Provide the (x, y) coordinate of the cell's center where the given text is located.  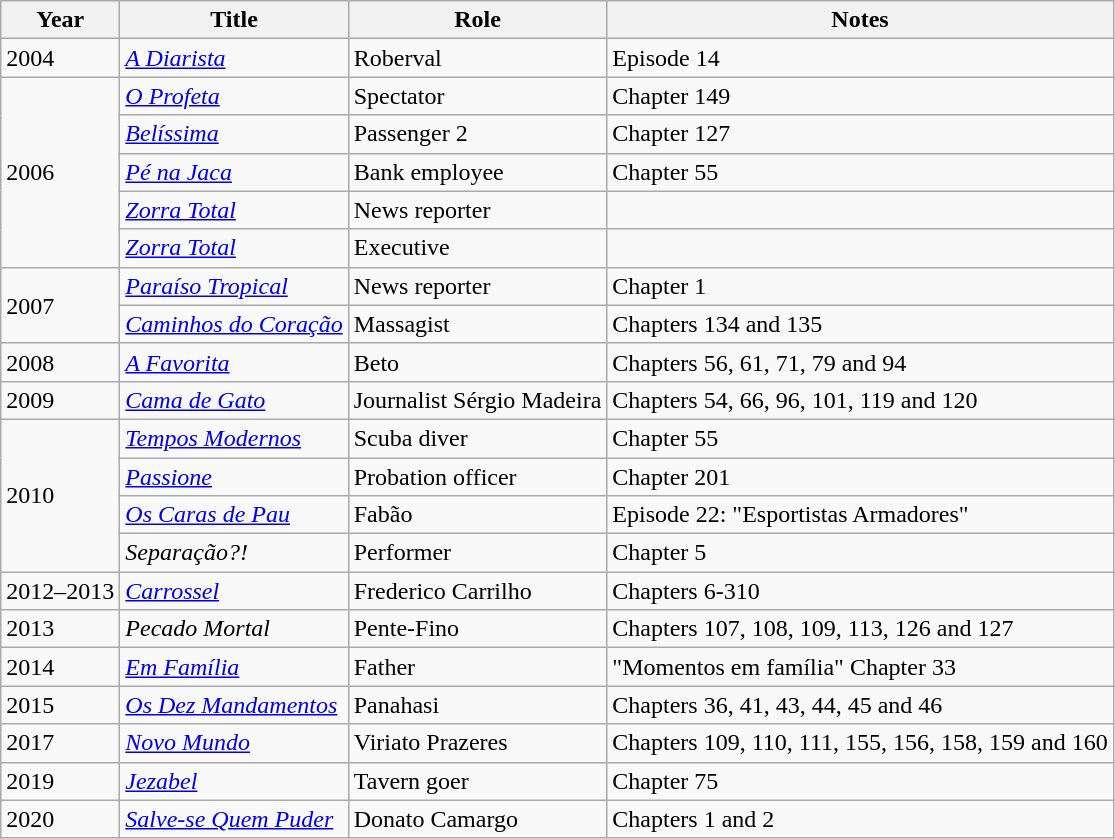
Carrossel (234, 591)
Episode 14 (860, 58)
Chapter 1 (860, 286)
2004 (60, 58)
A Favorita (234, 362)
Journalist Sérgio Madeira (478, 400)
Chapters 36, 41, 43, 44, 45 and 46 (860, 705)
Pecado Mortal (234, 629)
Viriato Prazeres (478, 743)
Chapter 149 (860, 96)
Chapter 75 (860, 781)
Scuba diver (478, 438)
Em Família (234, 667)
Executive (478, 248)
Probation officer (478, 477)
2014 (60, 667)
Spectator (478, 96)
Chapters 54, 66, 96, 101, 119 and 120 (860, 400)
2020 (60, 819)
Year (60, 20)
Chapter 5 (860, 553)
Chapters 1 and 2 (860, 819)
Title (234, 20)
Caminhos do Coração (234, 324)
Separação?! (234, 553)
Pé na Jaca (234, 172)
2015 (60, 705)
Chapters 107, 108, 109, 113, 126 and 127 (860, 629)
Performer (478, 553)
2008 (60, 362)
Frederico Carrilho (478, 591)
Notes (860, 20)
Massagist (478, 324)
Tavern goer (478, 781)
Cama de Gato (234, 400)
Chapters 56, 61, 71, 79 and 94 (860, 362)
Episode 22: "Esportistas Armadores" (860, 515)
2009 (60, 400)
2010 (60, 495)
Bank employee (478, 172)
Passenger 2 (478, 134)
Fabão (478, 515)
Role (478, 20)
Donato Camargo (478, 819)
Pente-Fino (478, 629)
A Diarista (234, 58)
2013 (60, 629)
Novo Mundo (234, 743)
Chapters 134 and 135 (860, 324)
Os Dez Mandamentos (234, 705)
2017 (60, 743)
Belíssima (234, 134)
Beto (478, 362)
Father (478, 667)
2012–2013 (60, 591)
Passione (234, 477)
2006 (60, 172)
Chapters 109, 110, 111, 155, 156, 158, 159 and 160 (860, 743)
O Profeta (234, 96)
Chapter 201 (860, 477)
Chapters 6-310 (860, 591)
2019 (60, 781)
"Momentos em família" Chapter 33 (860, 667)
2007 (60, 305)
Roberval (478, 58)
Paraíso Tropical (234, 286)
Salve-se Quem Puder (234, 819)
Tempos Modernos (234, 438)
Os Caras de Pau (234, 515)
Chapter 127 (860, 134)
Jezabel (234, 781)
Panahasi (478, 705)
